Identify which cell holds the provided text, then report its [x, y] central coordinate. 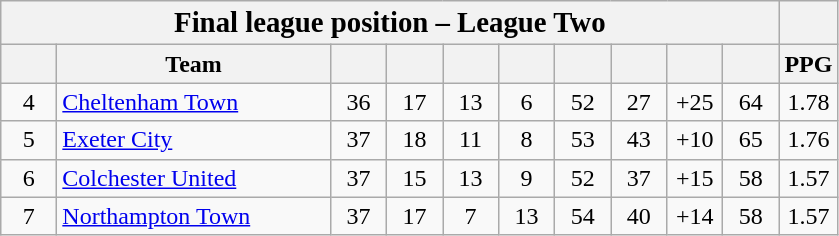
40 [639, 216]
+10 [695, 140]
5 [29, 140]
+14 [695, 216]
36 [358, 102]
Final league position – League Two [390, 23]
+25 [695, 102]
8 [527, 140]
15 [414, 178]
53 [583, 140]
1.78 [808, 102]
Exeter City [194, 140]
64 [751, 102]
Cheltenham Town [194, 102]
4 [29, 102]
27 [639, 102]
65 [751, 140]
PPG [808, 64]
9 [527, 178]
Team [194, 64]
Northampton Town [194, 216]
18 [414, 140]
Colchester United [194, 178]
1.76 [808, 140]
+15 [695, 178]
54 [583, 216]
43 [639, 140]
11 [470, 140]
